Capture the cell that displays the provided text and extract its (x, y) central coordinate. 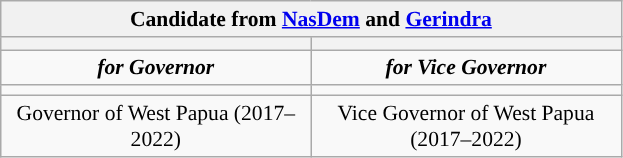
Vice Governor of West Papua (2017–2022) (466, 126)
for Governor (156, 68)
for Vice Governor (466, 68)
Governor of West Papua (2017–2022) (156, 126)
Candidate from NasDem and Gerindra (311, 19)
